Search for the cell housing the specified text and yield its [X, Y] center coordinate. 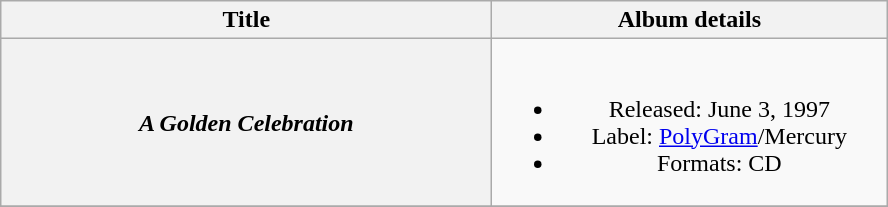
A Golden Celebration [246, 122]
Title [246, 20]
Album details [690, 20]
Released: June 3, 1997Label: PolyGram/MercuryFormats: CD [690, 122]
